Return the (X, Y) coordinate for the center point of the cell that contains the specified text.  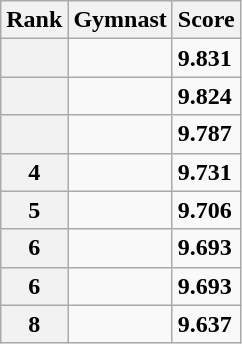
5 (34, 210)
9.637 (206, 324)
9.706 (206, 210)
Rank (34, 20)
9.824 (206, 96)
Gymnast (120, 20)
Score (206, 20)
8 (34, 324)
9.831 (206, 58)
4 (34, 172)
9.731 (206, 172)
9.787 (206, 134)
